Detect which cell encompasses the target text, then output its [X, Y] center coordinate. 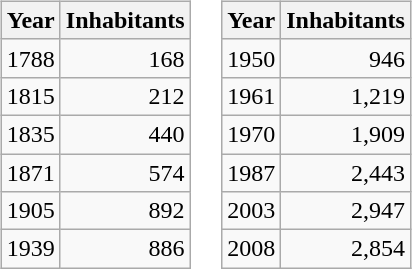
440 [125, 134]
2003 [252, 211]
1939 [30, 249]
2,443 [346, 173]
212 [125, 96]
1835 [30, 134]
1871 [30, 173]
1,219 [346, 96]
946 [346, 58]
1,909 [346, 134]
1815 [30, 96]
1987 [252, 173]
1905 [30, 211]
1788 [30, 58]
168 [125, 58]
892 [125, 211]
886 [125, 249]
1970 [252, 134]
1961 [252, 96]
2008 [252, 249]
2,854 [346, 249]
2,947 [346, 211]
1950 [252, 58]
574 [125, 173]
